For the text-containing cell, return its midpoint in [x, y] coordinate format. 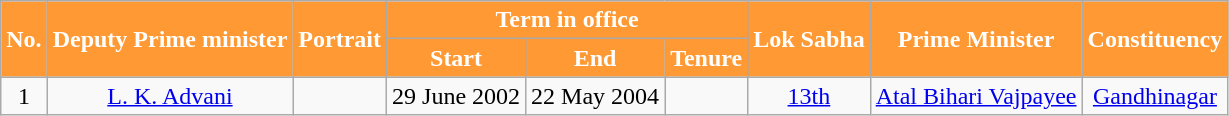
Term in office [568, 20]
22 May 2004 [596, 96]
Deputy Prime minister [170, 39]
29 June 2002 [456, 96]
1 [24, 96]
L. K. Advani [170, 96]
Atal Bihari Vajpayee [976, 96]
Start [456, 58]
End [596, 58]
Lok Sabha [809, 39]
Portrait [340, 39]
Gandhinagar [1155, 96]
Tenure [706, 58]
No. [24, 39]
13th [809, 96]
Constituency [1155, 39]
Prime Minister [976, 39]
